Extract the [x, y] coordinate from the center of the cell holding the provided text.  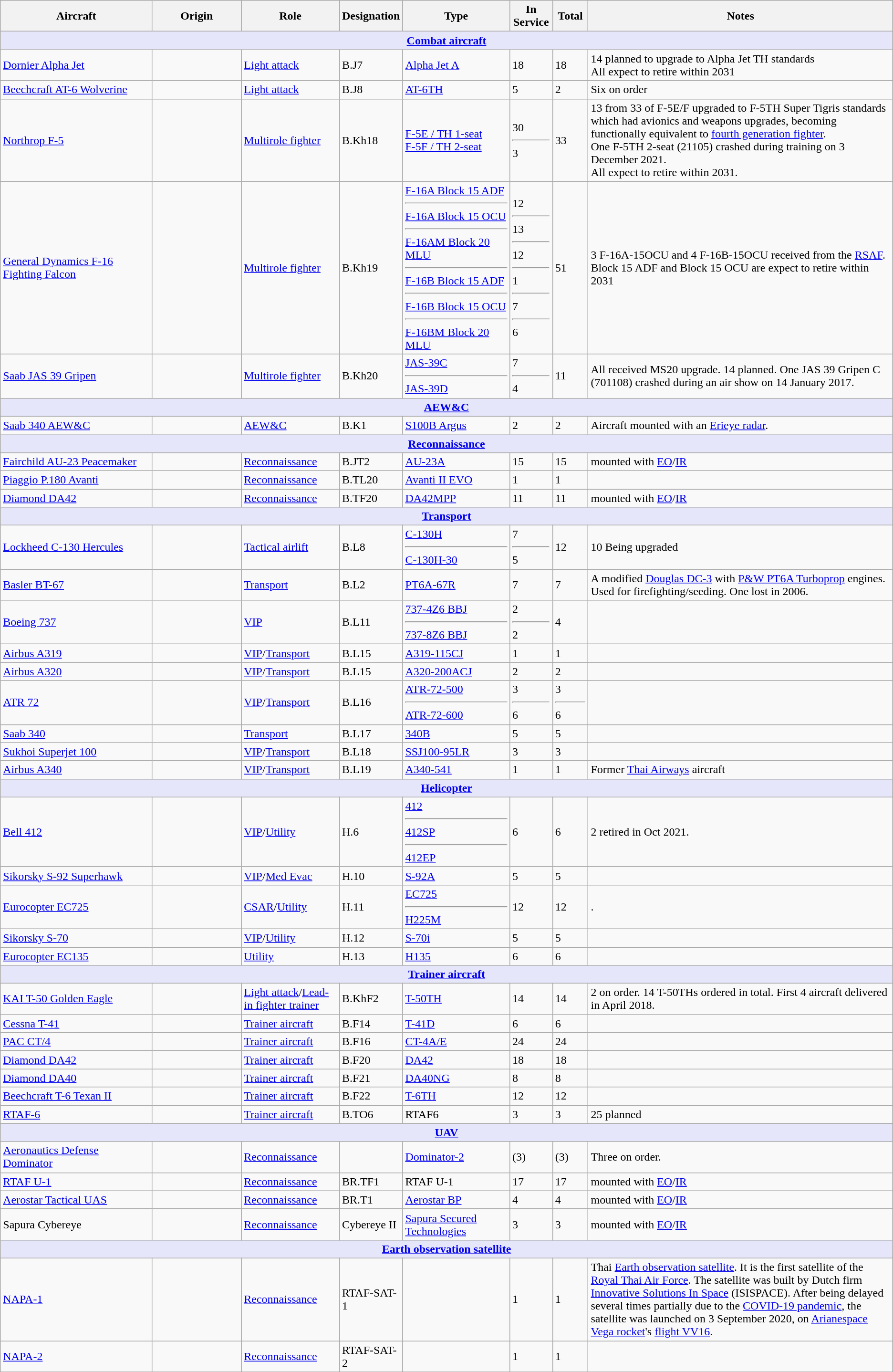
RTAF-6 [76, 1114]
Beechcraft T-6 Texan II [76, 1096]
RTAF-SAT-1 [371, 1299]
Alpha Jet A [456, 65]
Aircraft [76, 16]
B.F20 [371, 1060]
Beechcraft AT-6 Wolverine [76, 90]
Sikorsky S-70 [76, 938]
Role [291, 16]
Three on order. [740, 1157]
H135 [456, 956]
EC725H225M [456, 907]
PT6A-67R [456, 585]
Airbus A319 [76, 653]
Total [571, 16]
A320-200ACJ [456, 671]
NAPA-1 [76, 1299]
Fairchild AU-23 Peacemaker [76, 461]
Piaggio P.180 Avanti [76, 480]
Airbus A340 [76, 770]
Dornier Alpha Jet [76, 65]
ATR 72 [76, 702]
A modified Douglas DC-3 with P&W PT6A Turboprop engines. Used for firefighting/seeding. One lost in 2006. [740, 585]
SSJ100-95LR [456, 752]
BR.T1 [371, 1200]
B.Kh19 [371, 268]
T-50TH [456, 999]
3 F-16A-15OCU and 4 F-16B-15OCU received from the RSAF.Block 15 ADF and Block 15 OCU are expect to retire within 2031 [740, 268]
Boeing 737 [76, 622]
33 [571, 140]
PAC CT/4 [76, 1042]
Aerostar Tactical UAS [76, 1200]
121312176 [531, 268]
B.TL20 [371, 480]
H.6 [371, 832]
22 [531, 622]
B.J8 [371, 90]
B.TO6 [371, 1114]
B.F16 [371, 1042]
Airbus A320 [76, 671]
T-6TH [456, 1096]
Lockheed C-130 Hercules [76, 547]
Sapura Cybereye [76, 1225]
A340-541 [456, 770]
Aircraft mounted with an Erieye radar. [740, 425]
Aeronautics Defense Dominator [76, 1157]
B.J7 [371, 65]
ATR-72-500ATR-72-600 [456, 702]
737-4Z6 BBJ737-8Z6 BBJ [456, 622]
C-130HC-130H-30 [456, 547]
NAPA-2 [76, 1356]
B.L18 [371, 752]
T-41D [456, 1024]
Cybereye II [371, 1225]
Eurocopter EC725 [76, 907]
Helicopter [446, 788]
B.L17 [371, 733]
Saab 340 [76, 733]
B.L11 [371, 622]
S-92A [456, 876]
DA42 [456, 1060]
Origin [197, 16]
F-16A Block 15 ADFF-16A Block 15 OCUF-16AM Block 20 MLUF-16B Block 15 ADFF-16B Block 15 OCUF-16BM Block 20 MLU [456, 268]
Northrop F-5 [76, 140]
B.L2 [371, 585]
B.Kh18 [371, 140]
VIP [291, 622]
B.K1 [371, 425]
BR.TF1 [371, 1182]
B.KhF2 [371, 999]
Type [456, 16]
KAI T-50 Golden Eagle [76, 999]
Designation [371, 16]
All received MS20 upgrade. 14 planned. One JAS 39 Gripen C (701108) crashed during an air show on 14 January 2017. [740, 376]
. [740, 907]
RTAF6 [456, 1114]
B.TF20 [371, 498]
B.F14 [371, 1024]
In Service [531, 16]
B.F22 [371, 1096]
Tactical airlift [291, 547]
Avanti II EVO [456, 480]
Dominator-2 [456, 1157]
VIP/Med Evac [291, 876]
14 planned to upgrade to Alpha Jet TH standardsAll expect to retire within 2031 [740, 65]
Light attack/Lead-in fighter trainer [291, 999]
B.L8 [371, 547]
Diamond DA40 [76, 1078]
A319-115CJ [456, 653]
Bell 412 [76, 832]
B.JT2 [371, 461]
Earth observation satellite [446, 1249]
B.L16 [371, 702]
AU-23A [456, 461]
S-70i [456, 938]
25 planned [740, 1114]
10 Being upgraded [740, 547]
Basler BT-67 [76, 585]
B.Kh20 [371, 376]
DA40NG [456, 1078]
B.F21 [371, 1078]
Combat aircraft [446, 41]
Utility [291, 956]
Saab JAS 39 Gripen [76, 376]
H.12 [371, 938]
DA42MPP [456, 498]
JAS-39CJAS-39D [456, 376]
General Dynamics F-16 Fighting Falcon [76, 268]
2 retired in Oct 2021. [740, 832]
AT-6TH [456, 90]
Sukhoi Superjet 100 [76, 752]
S100B Argus [456, 425]
340B [456, 733]
B.L19 [371, 770]
H.10 [371, 876]
Sikorsky S-92 Superhawk [76, 876]
UAV [446, 1132]
H.13 [371, 956]
74 [531, 376]
RTAF-SAT-2 [371, 1356]
CT-4A/E [456, 1042]
Sapura Secured Technologies [456, 1225]
51 [571, 268]
F-5E / TH 1-seatF-5F / TH 2-seat [456, 140]
75 [531, 547]
Aerostar BP [456, 1200]
2 on order. 14 T-50THs ordered in total. First 4 aircraft delivered in April 2018. [740, 999]
Notes [740, 16]
303 [531, 140]
Former Thai Airways aircraft [740, 770]
Six on order [740, 90]
CSAR/Utility [291, 907]
H.11 [371, 907]
Cessna T-41 [76, 1024]
Saab 340 AEW&C [76, 425]
412412SP412EP [456, 832]
Eurocopter EC135 [76, 956]
